Scan for the cell matching the given text and deliver its [X, Y] coordinate at center. 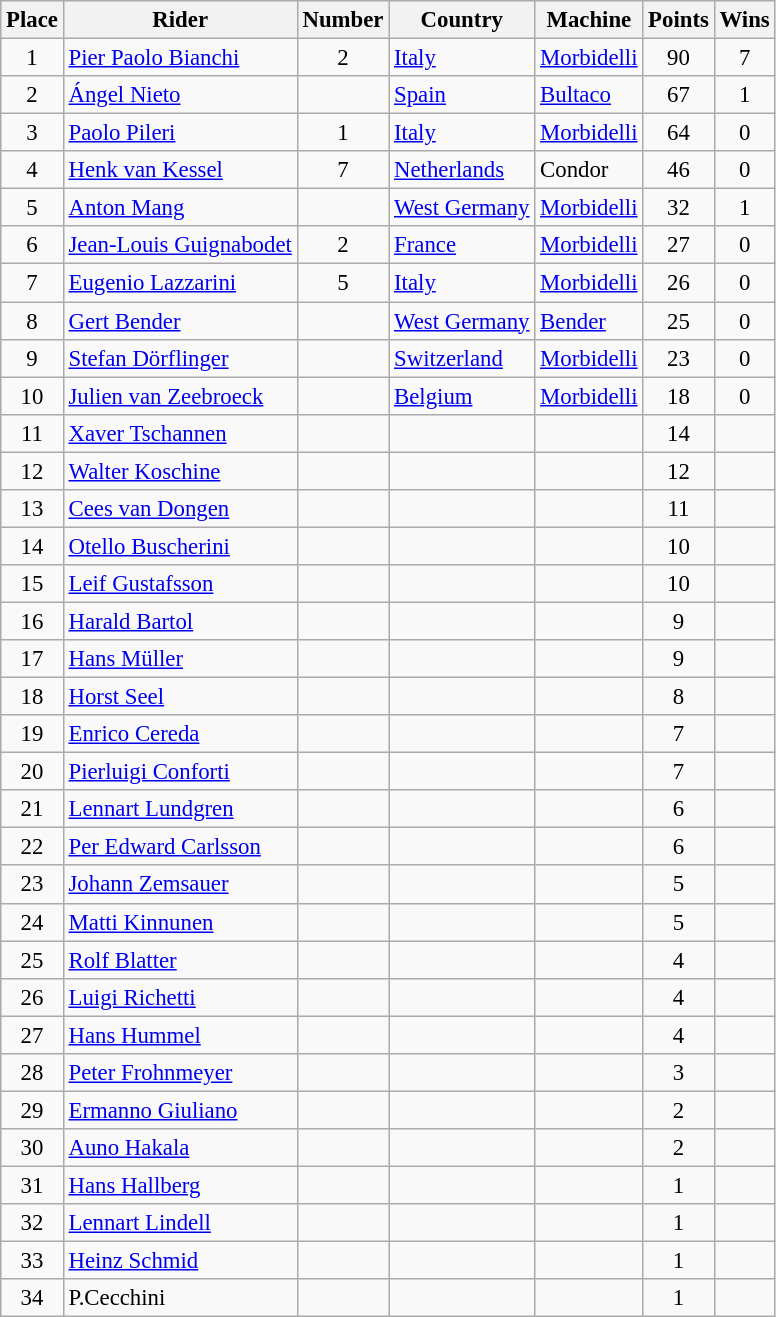
Belgium [462, 396]
Stefan Dörflinger [180, 358]
Paolo Pileri [180, 133]
Luigi Richetti [180, 997]
Bender [589, 321]
Hans Müller [180, 659]
Johann Zemsauer [180, 885]
Machine [589, 20]
Henk van Kessel [180, 170]
Rider [180, 20]
90 [678, 58]
28 [32, 1073]
Matti Kinnunen [180, 922]
P.Cecchini [180, 1298]
Harald Bartol [180, 621]
Otello Buscherini [180, 546]
Anton Mang [180, 208]
Xaver Tschannen [180, 433]
Peter Frohnmeyer [180, 1073]
Leif Gustafsson [180, 584]
Jean-Louis Guignabodet [180, 245]
Per Edward Carlsson [180, 847]
Hans Hallberg [180, 1185]
Cees van Dongen [180, 509]
Switzerland [462, 358]
Netherlands [462, 170]
Heinz Schmid [180, 1261]
Julien van Zeebroeck [180, 396]
22 [32, 847]
Enrico Cereda [180, 734]
Lennart Lindell [180, 1223]
Gert Bender [180, 321]
Horst Seel [180, 697]
Number [343, 20]
Country [462, 20]
67 [678, 95]
15 [32, 584]
Walter Koschine [180, 471]
Ángel Nieto [180, 95]
Place [32, 20]
64 [678, 133]
Lennart Lundgren [180, 809]
Pier Paolo Bianchi [180, 58]
Condor [589, 170]
34 [32, 1298]
Spain [462, 95]
29 [32, 1110]
Hans Hummel [180, 1035]
33 [32, 1261]
Points [678, 20]
13 [32, 509]
24 [32, 922]
20 [32, 772]
Auno Hakala [180, 1148]
Pierluigi Conforti [180, 772]
19 [32, 734]
Eugenio Lazzarini [180, 283]
16 [32, 621]
46 [678, 170]
Wins [744, 20]
Bultaco [589, 95]
France [462, 245]
31 [32, 1185]
Rolf Blatter [180, 960]
Ermanno Giuliano [180, 1110]
21 [32, 809]
17 [32, 659]
30 [32, 1148]
